Locate the cell with the specified text and output its [x, y] center coordinate. 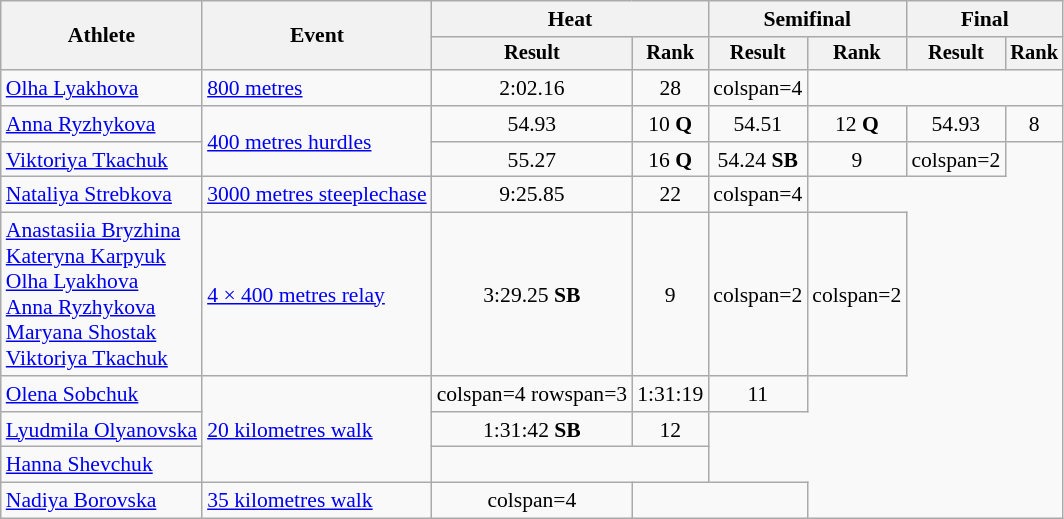
2:02.16 [532, 88]
Final [984, 19]
colspan=4 rowspan=3 [532, 394]
35 kilometres walk [317, 501]
Nataliya Strebkova [102, 195]
Athlete [102, 36]
8 [1034, 124]
Semifinal [807, 19]
22 [670, 195]
Lyudmila Olyanovska [102, 430]
3:29.25 SB [532, 294]
Heat [570, 19]
55.27 [532, 160]
800 metres [317, 88]
Hanna Shevchuk [102, 465]
1:31:19 [670, 394]
12 Q [856, 124]
Olena Sobchuk [102, 394]
54.24 SB [758, 160]
9:25.85 [532, 195]
54.51 [758, 124]
10 Q [670, 124]
16 Q [670, 160]
1:31:42 SB [532, 430]
Anna Ryzhykova [102, 124]
28 [670, 88]
11 [758, 394]
Anastasiia BryzhinaKateryna KarpyukOlha LyakhovaAnna RyzhykovaMaryana ShostakViktoriya Tkachuk [102, 294]
12 [670, 430]
3000 metres steeplechase [317, 195]
Nadiya Borovska [102, 501]
Viktoriya Tkachuk [102, 160]
400 metres hurdles [317, 142]
20 kilometres walk [317, 430]
Event [317, 36]
4 × 400 metres relay [317, 294]
Olha Lyakhova [102, 88]
